Determine the (X, Y) coordinate at the center of the cell enclosing the given text.  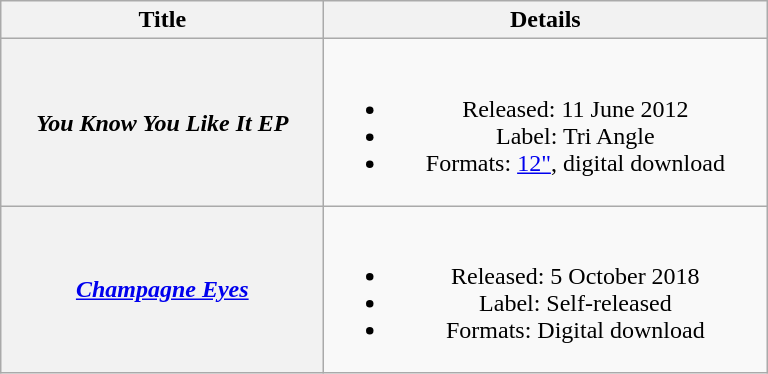
Champagne Eyes (162, 290)
Details (546, 20)
Released: 11 June 2012Label: Tri AngleFormats: 12", digital download (546, 122)
Released: 5 October 2018Label: Self-releasedFormats: Digital download (546, 290)
You Know You Like It EP (162, 122)
Title (162, 20)
